Extract the [X, Y] coordinate from the center of the cell holding the provided text.  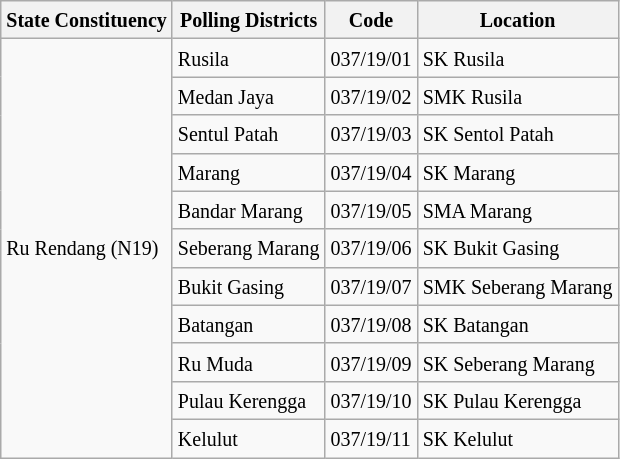
Ru Rendang (N19) [87, 248]
037/19/10 [371, 400]
037/19/09 [371, 362]
Marang [248, 172]
037/19/11 [371, 438]
SMA Marang [518, 210]
SK Seberang Marang [518, 362]
SK Pulau Kerengga [518, 400]
Medan Jaya [248, 96]
SMK Seberang Marang [518, 286]
037/19/05 [371, 210]
SK Sentol Patah [518, 134]
Ru Muda [248, 362]
Seberang Marang [248, 248]
Location [518, 20]
Batangan [248, 324]
SK Marang [518, 172]
Rusila [248, 58]
037/19/06 [371, 248]
Bandar Marang [248, 210]
Sentul Patah [248, 134]
State Constituency [87, 20]
Code [371, 20]
037/19/07 [371, 286]
SK Rusila [518, 58]
037/19/04 [371, 172]
Polling Districts [248, 20]
037/19/03 [371, 134]
SK Kelulut [518, 438]
037/19/01 [371, 58]
SK Batangan [518, 324]
Pulau Kerengga [248, 400]
SMK Rusila [518, 96]
Bukit Gasing [248, 286]
SK Bukit Gasing [518, 248]
Kelulut [248, 438]
037/19/02 [371, 96]
037/19/08 [371, 324]
